Identify which cell holds the provided text, then report its [X, Y] central coordinate. 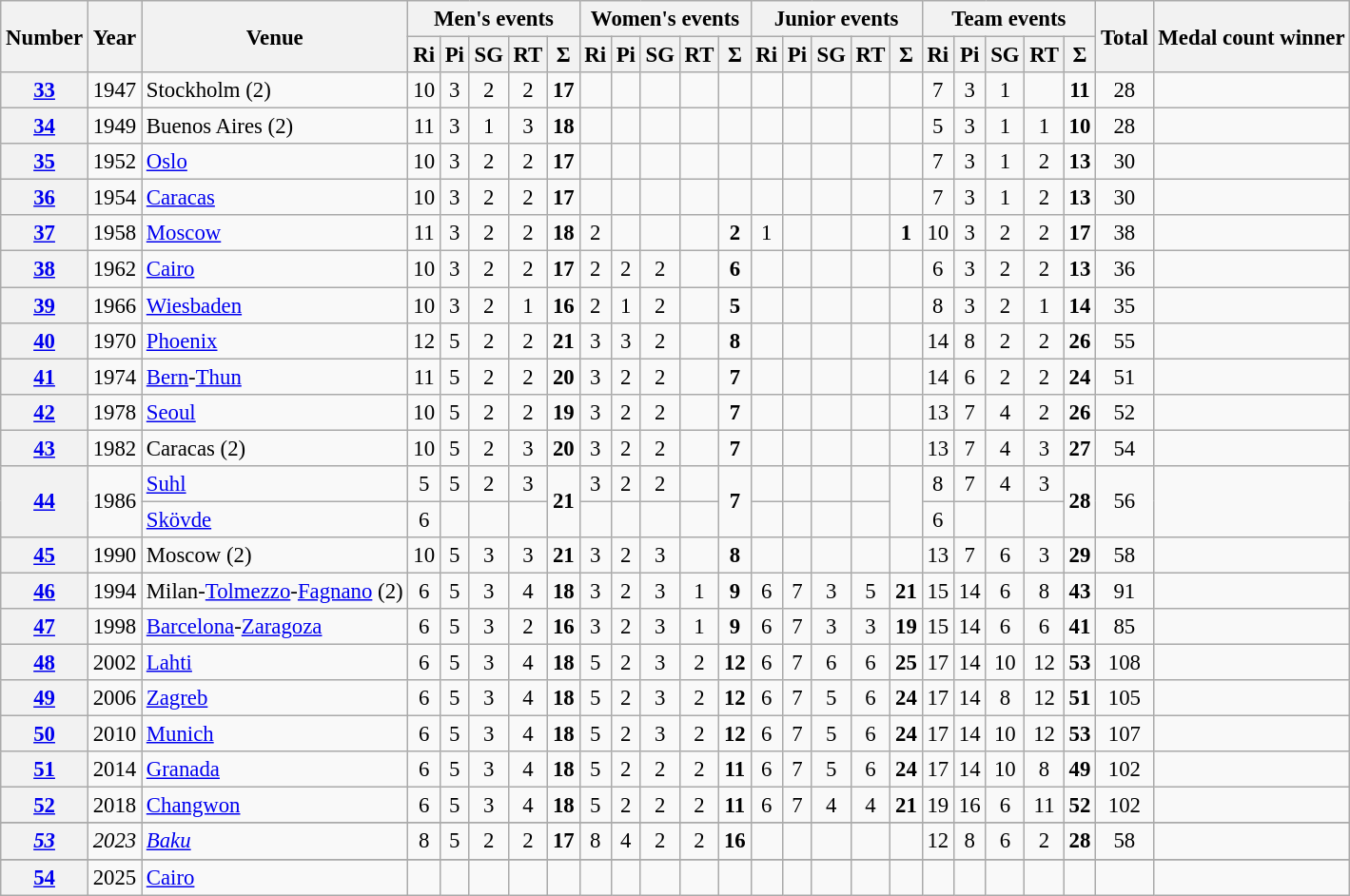
2018 [114, 806]
Lahti [274, 663]
1966 [114, 305]
1982 [114, 448]
1949 [114, 127]
107 [1125, 734]
Buenos Aires (2) [274, 127]
91 [1125, 591]
Changwon [274, 806]
1954 [114, 198]
Seoul [274, 412]
105 [1125, 698]
Bern-Thun [274, 377]
56 [1125, 502]
Men's events [494, 19]
2014 [114, 769]
44 [45, 502]
Oslo [274, 162]
1994 [114, 591]
45 [45, 555]
1947 [114, 90]
2002 [114, 663]
Total [1125, 36]
1970 [114, 341]
39 [45, 305]
1958 [114, 233]
1962 [114, 269]
1974 [114, 377]
2025 [114, 877]
50 [45, 734]
Year [114, 36]
1952 [114, 162]
Team events [1008, 19]
Wiesbaden [274, 305]
Barcelona-Zaragoza [274, 627]
55 [1125, 341]
Phoenix [274, 341]
Munich [274, 734]
34 [45, 127]
37 [45, 233]
40 [45, 341]
Medal count winner [1252, 36]
48 [45, 663]
Moscow (2) [274, 555]
1978 [114, 412]
1990 [114, 555]
33 [45, 90]
Zagreb [274, 698]
Stockholm (2) [274, 90]
Caracas [274, 198]
Junior events [836, 19]
46 [45, 591]
Moscow [274, 233]
Granada [274, 769]
Skövde [274, 519]
85 [1125, 627]
Women's events [665, 19]
2006 [114, 698]
25 [906, 663]
Suhl [274, 484]
27 [1079, 448]
Milan-Tolmezzo-Fagnano (2) [274, 591]
42 [45, 412]
1998 [114, 627]
2010 [114, 734]
2023 [114, 842]
Venue [274, 36]
Baku [274, 842]
47 [45, 627]
Caracas (2) [274, 448]
29 [1079, 555]
108 [1125, 663]
1986 [114, 502]
Number [45, 36]
